For the text-containing cell, return its midpoint in (X, Y) coordinate format. 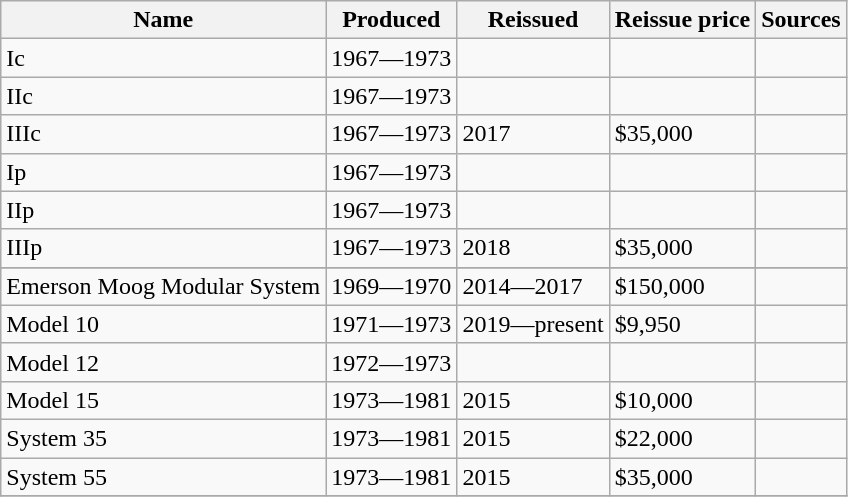
Model 15 (164, 400)
Sources (802, 20)
Ip (164, 172)
1972—1973 (392, 362)
Reissued (533, 20)
IIIc (164, 134)
System 55 (164, 477)
1971—1973 (392, 324)
2018 (533, 248)
$10,000 (682, 400)
Reissue price (682, 20)
Name (164, 20)
Ic (164, 58)
$22,000 (682, 438)
IIIp (164, 248)
Model 10 (164, 324)
2017 (533, 134)
Produced (392, 20)
IIc (164, 96)
1969—1970 (392, 286)
2019—present (533, 324)
Model 12 (164, 362)
$9,950 (682, 324)
$150,000 (682, 286)
System 35 (164, 438)
Emerson Moog Modular System (164, 286)
2014—2017 (533, 286)
IIp (164, 210)
